Search for the cell housing the specified text and yield its [x, y] center coordinate. 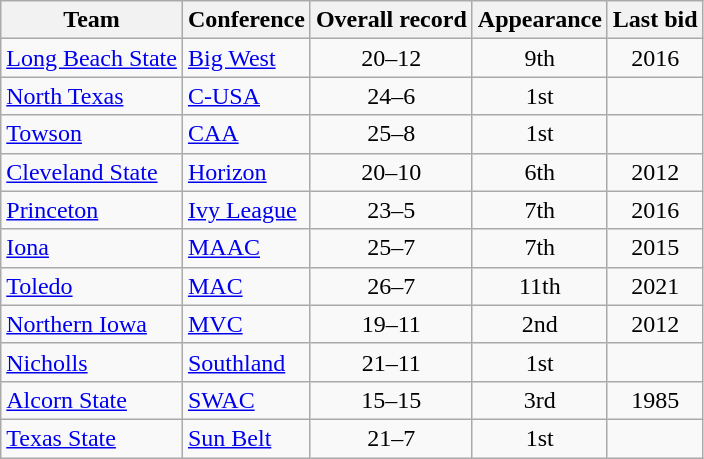
2nd [540, 324]
Northern Iowa [92, 324]
Big West [246, 58]
15–15 [391, 400]
Ivy League [246, 210]
Toledo [92, 286]
Long Beach State [92, 58]
Iona [92, 248]
Appearance [540, 20]
Horizon [246, 172]
11th [540, 286]
C-USA [246, 96]
3rd [540, 400]
Southland [246, 362]
9th [540, 58]
Towson [92, 134]
Sun Belt [246, 438]
Last bid [655, 20]
Texas State [92, 438]
Alcorn State [92, 400]
1985 [655, 400]
25–7 [391, 248]
Overall record [391, 20]
20–10 [391, 172]
MAC [246, 286]
SWAC [246, 400]
25–8 [391, 134]
23–5 [391, 210]
26–7 [391, 286]
2015 [655, 248]
CAA [246, 134]
2021 [655, 286]
21–7 [391, 438]
Conference [246, 20]
Princeton [92, 210]
North Texas [92, 96]
21–11 [391, 362]
6th [540, 172]
19–11 [391, 324]
24–6 [391, 96]
20–12 [391, 58]
MAAC [246, 248]
Nicholls [92, 362]
MVC [246, 324]
Team [92, 20]
Cleveland State [92, 172]
